Extract the [x, y] coordinate from the center of the cell holding the provided text.  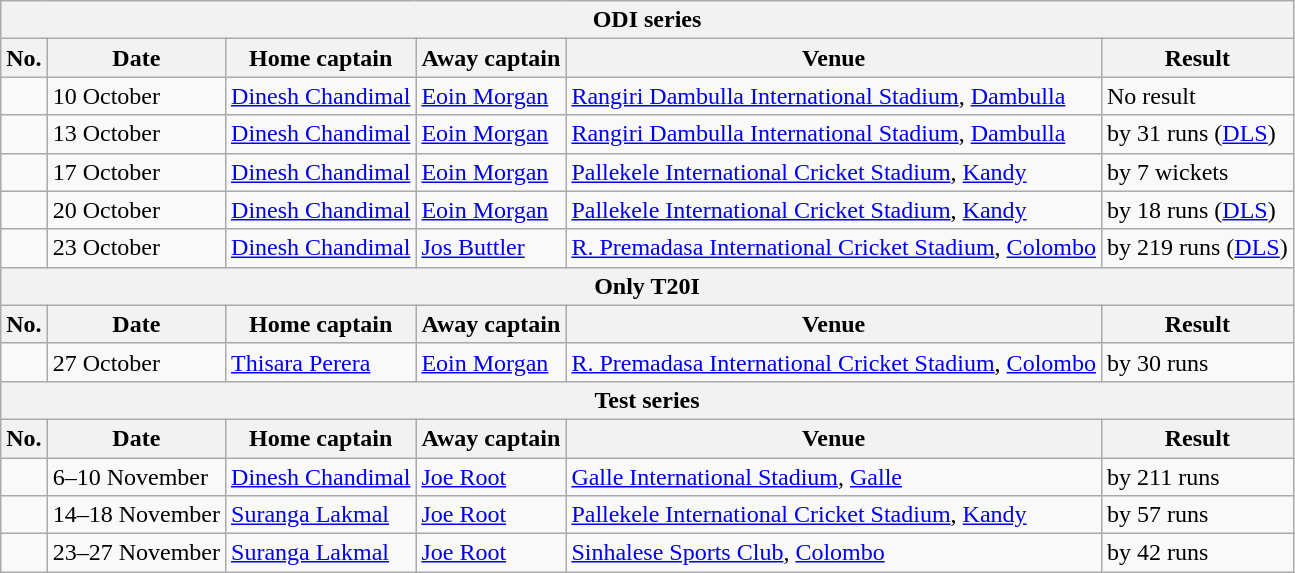
Only T20I [647, 286]
14–18 November [136, 515]
Galle International Stadium, Galle [834, 477]
6–10 November [136, 477]
27 October [136, 362]
by 219 runs (DLS) [1197, 248]
by 30 runs [1197, 362]
17 October [136, 172]
by 57 runs [1197, 515]
by 7 wickets [1197, 172]
by 42 runs [1197, 553]
No result [1197, 96]
by 31 runs (DLS) [1197, 134]
Test series [647, 400]
ODI series [647, 20]
Jos Buttler [491, 248]
Thisara Perera [321, 362]
10 October [136, 96]
by 211 runs [1197, 477]
13 October [136, 134]
23 October [136, 248]
Sinhalese Sports Club, Colombo [834, 553]
23–27 November [136, 553]
by 18 runs (DLS) [1197, 210]
20 October [136, 210]
